Pinpoint the cell where the given text exists, returning its (X, Y) midpoint coordinate. 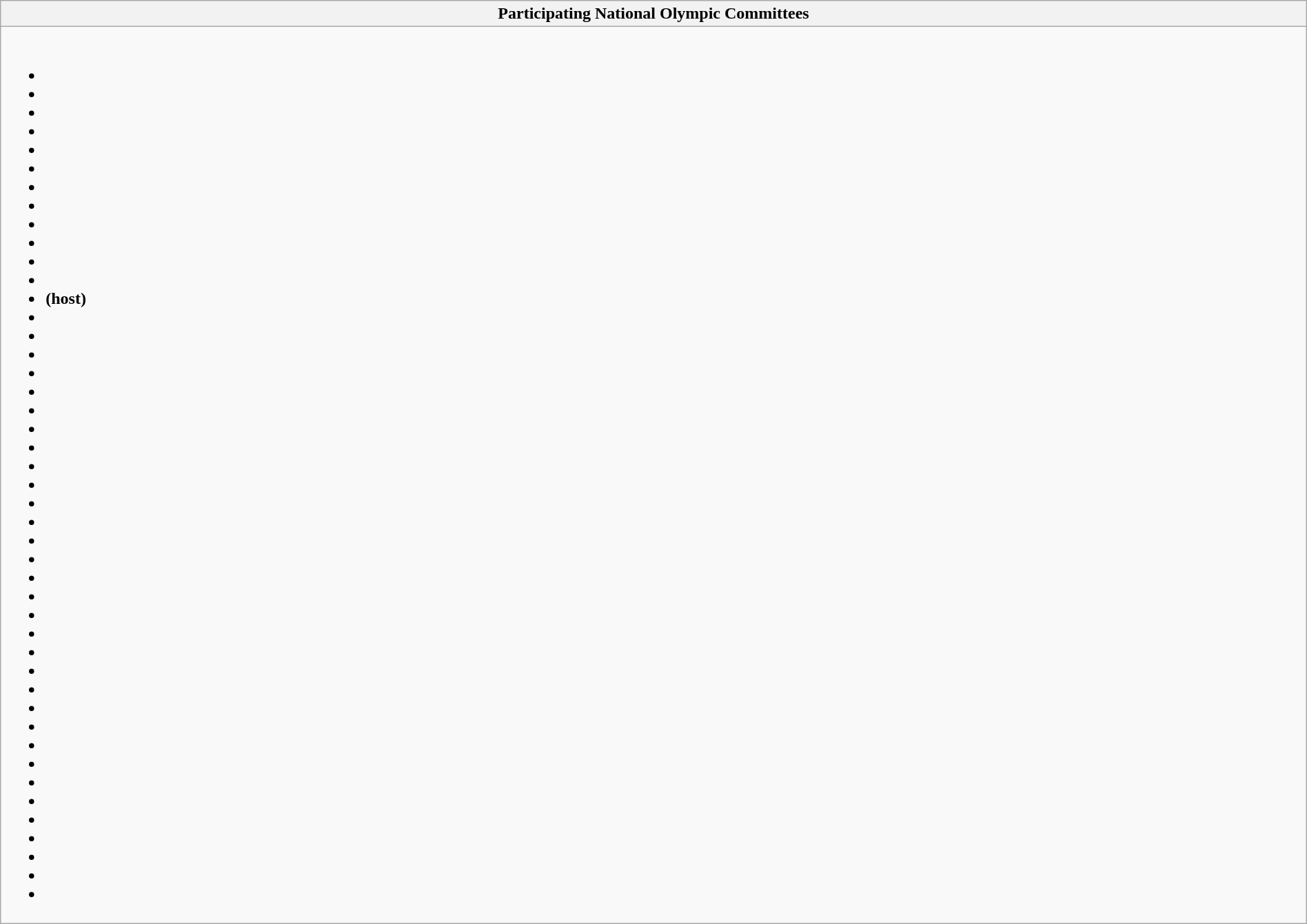
Participating National Olympic Committees (653, 14)
(host) (653, 475)
